For the text-containing cell, return its midpoint in (x, y) coordinate format. 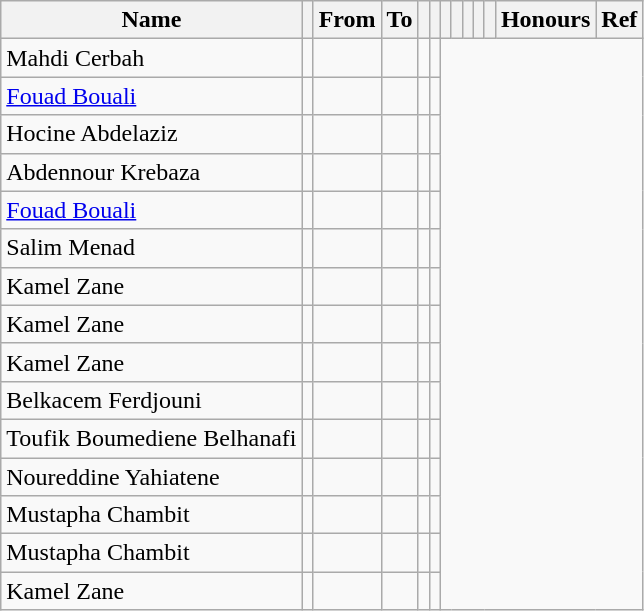
Salim Menad (152, 248)
Toufik Boumediene Belhanafi (152, 438)
From (347, 20)
Belkacem Ferdjouni (152, 400)
Honours (545, 20)
Ref (620, 20)
Hocine Abdelaziz (152, 134)
Noureddine Yahiatene (152, 477)
Mahdi Cerbah (152, 58)
Name (152, 20)
Abdennour Krebaza (152, 172)
To (400, 20)
